Locate the cell with the specified text and output its [x, y] center coordinate. 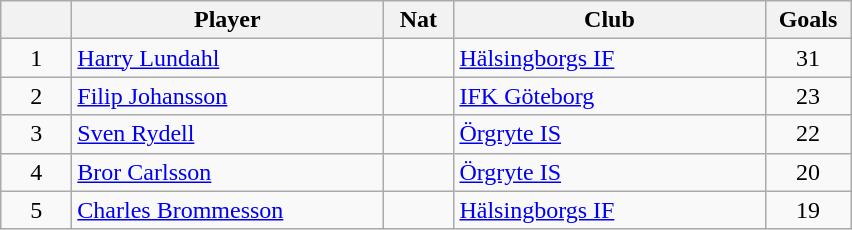
3 [36, 134]
Sven Rydell [228, 134]
1 [36, 58]
IFK Göteborg [610, 96]
20 [808, 172]
5 [36, 210]
Bror Carlsson [228, 172]
Player [228, 20]
Harry Lundahl [228, 58]
22 [808, 134]
31 [808, 58]
23 [808, 96]
Filip Johansson [228, 96]
19 [808, 210]
2 [36, 96]
Goals [808, 20]
Nat [418, 20]
Club [610, 20]
Charles Brommesson [228, 210]
4 [36, 172]
